Scan for the cell matching the given text and deliver its (x, y) coordinate at center. 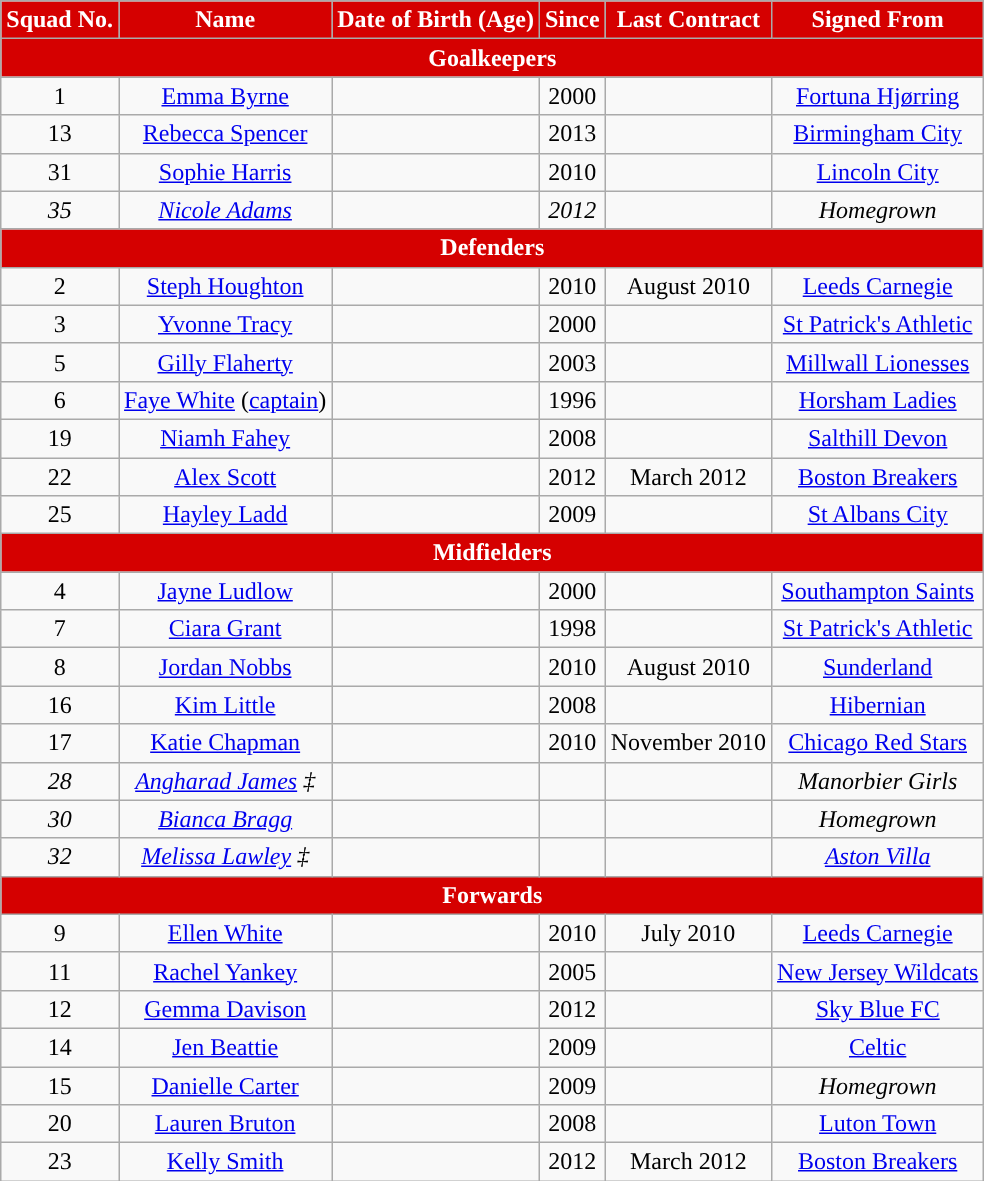
2013 (572, 134)
Niamh Fahey (226, 438)
Luton Town (878, 1124)
Faye White (captain) (226, 400)
Lauren Bruton (226, 1124)
Danielle Carter (226, 1085)
35 (60, 210)
Katie Chapman (226, 743)
12 (60, 1009)
Chicago Red Stars (878, 743)
Goalkeepers (492, 58)
Millwall Lionesses (878, 362)
Kelly Smith (226, 1162)
Midfielders (492, 553)
Rachel Yankey (226, 971)
Squad No. (60, 20)
7 (60, 629)
6 (60, 400)
11 (60, 971)
Emma Byrne (226, 96)
Yvonne Tracy (226, 324)
Aston Villa (878, 857)
3 (60, 324)
Angharad James ‡ (226, 781)
Gilly Flaherty (226, 362)
16 (60, 705)
July 2010 (688, 933)
28 (60, 781)
Gemma Davison (226, 1009)
30 (60, 819)
31 (60, 172)
Jayne Ludlow (226, 591)
23 (60, 1162)
19 (60, 438)
8 (60, 667)
Signed From (878, 20)
Sunderland (878, 667)
Southampton Saints (878, 591)
Alex Scott (226, 477)
Jen Beattie (226, 1047)
13 (60, 134)
St Albans City (878, 515)
Sky Blue FC (878, 1009)
Birmingham City (878, 134)
Kim Little (226, 705)
1996 (572, 400)
Hibernian (878, 705)
25 (60, 515)
Forwards (492, 895)
Melissa Lawley ‡ (226, 857)
Nicole Adams (226, 210)
4 (60, 591)
32 (60, 857)
New Jersey Wildcats (878, 971)
1 (60, 96)
Date of Birth (Age) (436, 20)
1998 (572, 629)
Lincoln City (878, 172)
Bianca Bragg (226, 819)
Jordan Nobbs (226, 667)
November 2010 (688, 743)
Since (572, 20)
22 (60, 477)
17 (60, 743)
Ellen White (226, 933)
2005 (572, 971)
Defenders (492, 248)
9 (60, 933)
Sophie Harris (226, 172)
Ciara Grant (226, 629)
Horsham Ladies (878, 400)
Rebecca Spencer (226, 134)
20 (60, 1124)
2003 (572, 362)
Hayley Ladd (226, 515)
Last Contract (688, 20)
Fortuna Hjørring (878, 96)
Name (226, 20)
Salthill Devon (878, 438)
14 (60, 1047)
Steph Houghton (226, 286)
Celtic (878, 1047)
15 (60, 1085)
Manorbier Girls (878, 781)
2 (60, 286)
5 (60, 362)
